Capture the cell that displays the provided text and extract its [X, Y] central coordinate. 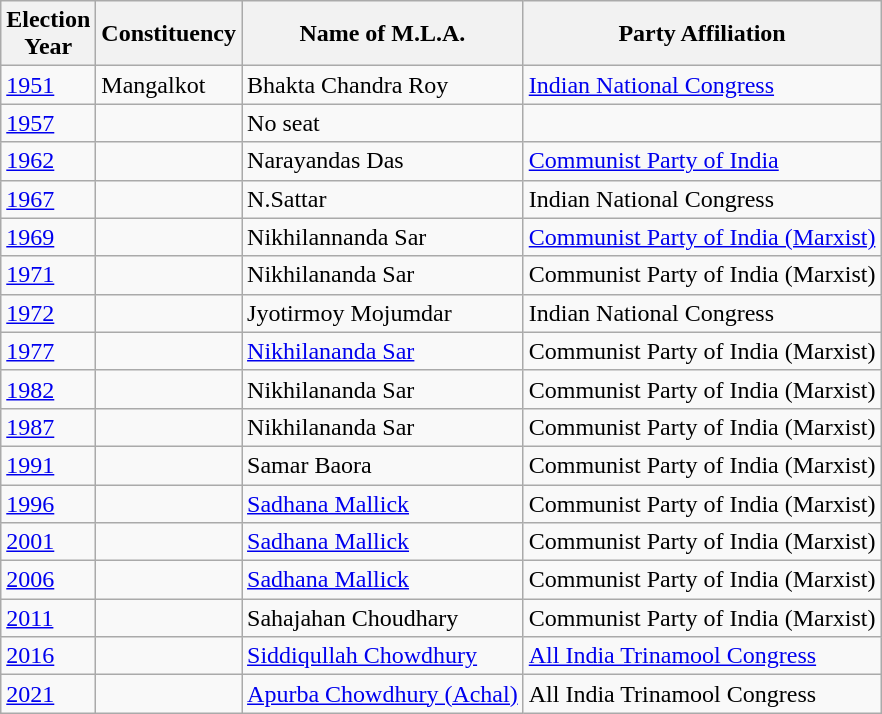
Election Year [48, 34]
1996 [48, 503]
Nikhilannanda Sar [383, 237]
Party Affiliation [702, 34]
Apurba Chowdhury (Achal) [383, 694]
No seat [383, 123]
Jyotirmoy Mojumdar [383, 313]
1971 [48, 275]
1982 [48, 389]
N.Sattar [383, 199]
2021 [48, 694]
1977 [48, 351]
1969 [48, 237]
1962 [48, 161]
1957 [48, 123]
1967 [48, 199]
Name of M.L.A. [383, 34]
Narayandas Das [383, 161]
1987 [48, 427]
2006 [48, 580]
Sahajahan Choudhary [383, 618]
2011 [48, 618]
Communist Party of India [702, 161]
Bhakta Chandra Roy [383, 85]
Constituency [169, 34]
1991 [48, 465]
1951 [48, 85]
Mangalkot [169, 85]
Samar Baora [383, 465]
1972 [48, 313]
Siddiqullah Chowdhury [383, 656]
2001 [48, 542]
2016 [48, 656]
